Pinpoint the cell where the given text exists, returning its [x, y] midpoint coordinate. 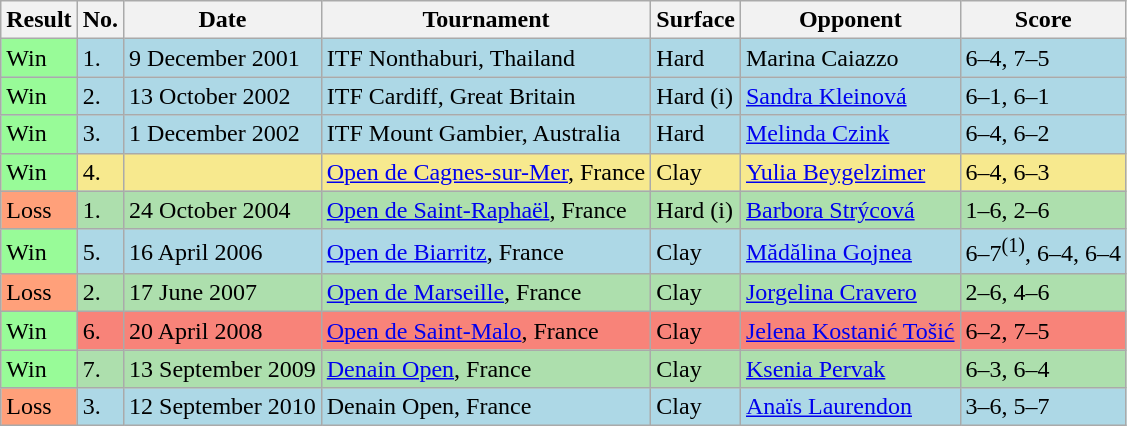
6–2, 7–5 [1043, 331]
Open de Saint-Raphaël, France [486, 210]
Opponent [850, 20]
17 June 2007 [223, 293]
4. [100, 172]
13 October 2002 [223, 96]
6–7(1), 6–4, 6–4 [1043, 252]
Open de Biarritz, France [486, 252]
16 April 2006 [223, 252]
Tournament [486, 20]
1 December 2002 [223, 134]
7. [100, 369]
1–6, 2–6 [1043, 210]
6–4, 6–3 [1043, 172]
Open de Saint-Malo, France [486, 331]
9 December 2001 [223, 58]
Barbora Strýcová [850, 210]
Ksenia Pervak [850, 369]
Mădălina Gojnea [850, 252]
Sandra Kleinová [850, 96]
12 September 2010 [223, 407]
Jelena Kostanić Tošić [850, 331]
6–1, 6–1 [1043, 96]
Score [1043, 20]
Yulia Beygelzimer [850, 172]
6–4, 7–5 [1043, 58]
2–6, 4–6 [1043, 293]
6. [100, 331]
Open de Cagnes-sur-Mer, France [486, 172]
Date [223, 20]
3–6, 5–7 [1043, 407]
6–4, 6–2 [1043, 134]
ITF Mount Gambier, Australia [486, 134]
Marina Caiazzo [850, 58]
No. [100, 20]
5. [100, 252]
ITF Cardiff, Great Britain [486, 96]
6–3, 6–4 [1043, 369]
Jorgelina Cravero [850, 293]
Result [39, 20]
13 September 2009 [223, 369]
Open de Marseille, France [486, 293]
Melinda Czink [850, 134]
Anaïs Laurendon [850, 407]
24 October 2004 [223, 210]
20 April 2008 [223, 331]
ITF Nonthaburi, Thailand [486, 58]
Surface [696, 20]
